From the cell containing the given text, extract its center point as [x, y] coordinate. 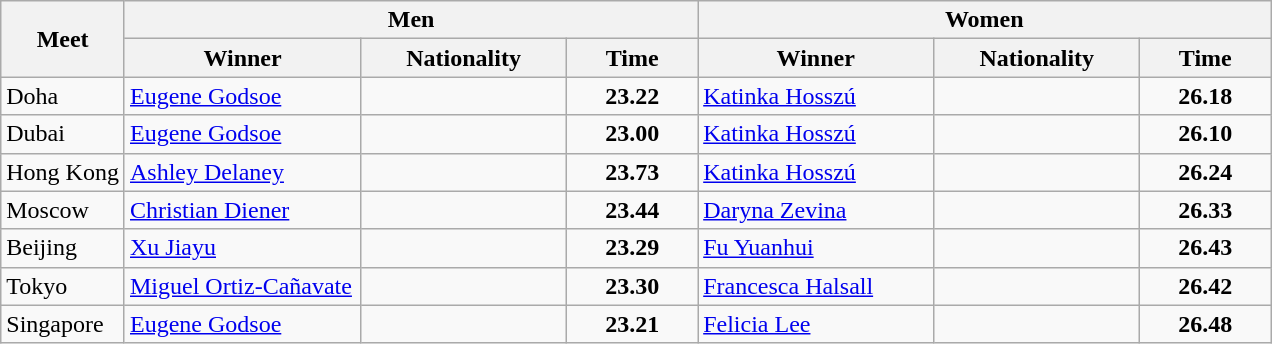
Christian Diener [242, 210]
23.73 [632, 172]
Meet [63, 39]
26.48 [1206, 324]
Dubai [63, 134]
Ashley Delaney [242, 172]
Daryna Zevina [816, 210]
26.18 [1206, 96]
Fu Yuanhui [816, 248]
Xu Jiayu [242, 248]
23.21 [632, 324]
Hong Kong [63, 172]
Moscow [63, 210]
Beijing [63, 248]
Doha [63, 96]
26.10 [1206, 134]
Francesca Halsall [816, 286]
26.43 [1206, 248]
Men [410, 20]
Tokyo [63, 286]
23.22 [632, 96]
26.24 [1206, 172]
26.33 [1206, 210]
23.30 [632, 286]
23.29 [632, 248]
Women [984, 20]
26.42 [1206, 286]
23.44 [632, 210]
Singapore [63, 324]
23.00 [632, 134]
Felicia Lee [816, 324]
Miguel Ortiz-Cañavate [242, 286]
